Return the (X, Y) coordinate for the center point of the cell that contains the specified text.  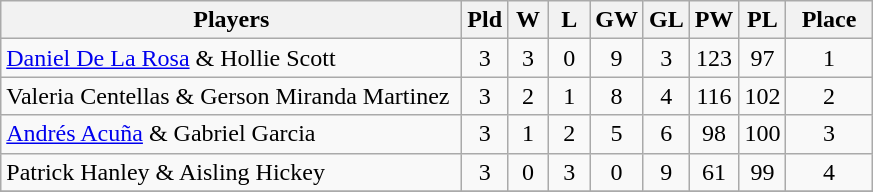
99 (762, 172)
W (528, 20)
Daniel De La Rosa & Hollie Scott (232, 58)
PL (762, 20)
L (570, 20)
8 (617, 96)
5 (617, 134)
6 (666, 134)
PW (714, 20)
Patrick Hanley & Aisling Hickey (232, 172)
Pld (485, 20)
Andrés Acuña & Gabriel Garcia (232, 134)
98 (714, 134)
116 (714, 96)
102 (762, 96)
123 (714, 58)
Place (829, 20)
61 (714, 172)
Valeria Centellas & Gerson Miranda Martinez (232, 96)
Players (232, 20)
GW (617, 20)
100 (762, 134)
97 (762, 58)
GL (666, 20)
